Find where the given text appears and provide that cell's center as [X, Y] coordinate. 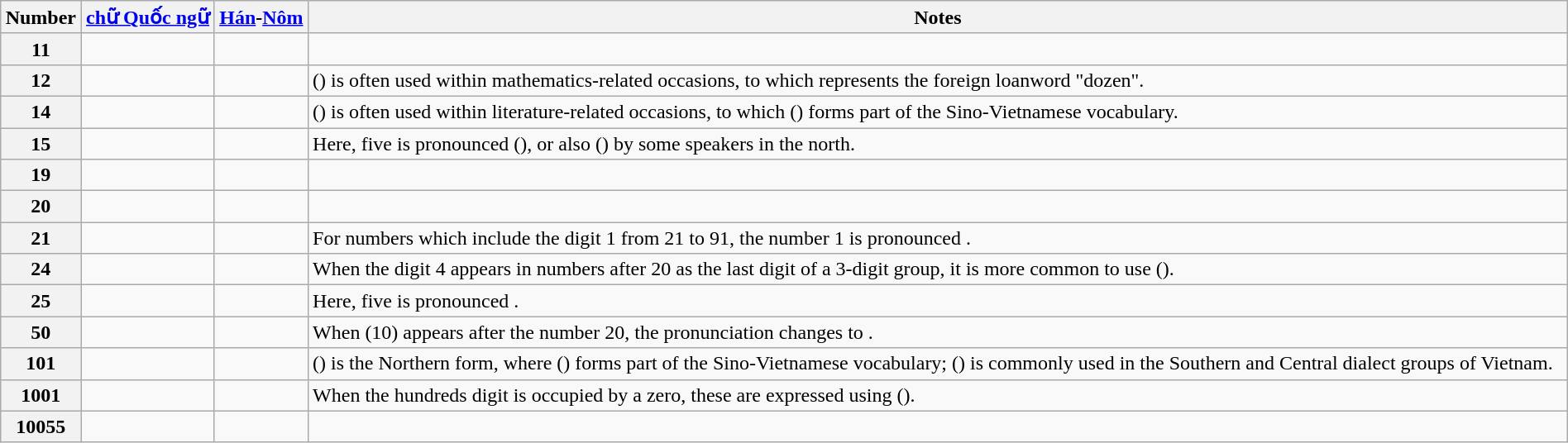
Number [41, 17]
11 [41, 49]
For numbers which include the digit 1 from 21 to 91, the number 1 is pronounced . [938, 238]
15 [41, 143]
Here, five is pronounced (), or also () by some speakers in the north. [938, 143]
25 [41, 301]
() is often used within mathematics-related occasions, to which represents the foreign loanword "dozen". [938, 80]
When the digit 4 appears in numbers after 20 as the last digit of a 3-digit group, it is more common to use (). [938, 269]
() is often used within literature-related occasions, to which () forms part of the Sino-Vietnamese vocabulary. [938, 112]
20 [41, 207]
19 [41, 175]
When the hundreds digit is occupied by a zero, these are expressed using (). [938, 395]
Notes [938, 17]
24 [41, 269]
When (10) appears after the number 20, the pronunciation changes to . [938, 332]
10055 [41, 426]
101 [41, 364]
50 [41, 332]
12 [41, 80]
14 [41, 112]
1001 [41, 395]
21 [41, 238]
chữ Quốc ngữ [147, 17]
Here, five is pronounced . [938, 301]
Hán-Nôm [261, 17]
